Return (X, Y) of the center of cell containing provided text 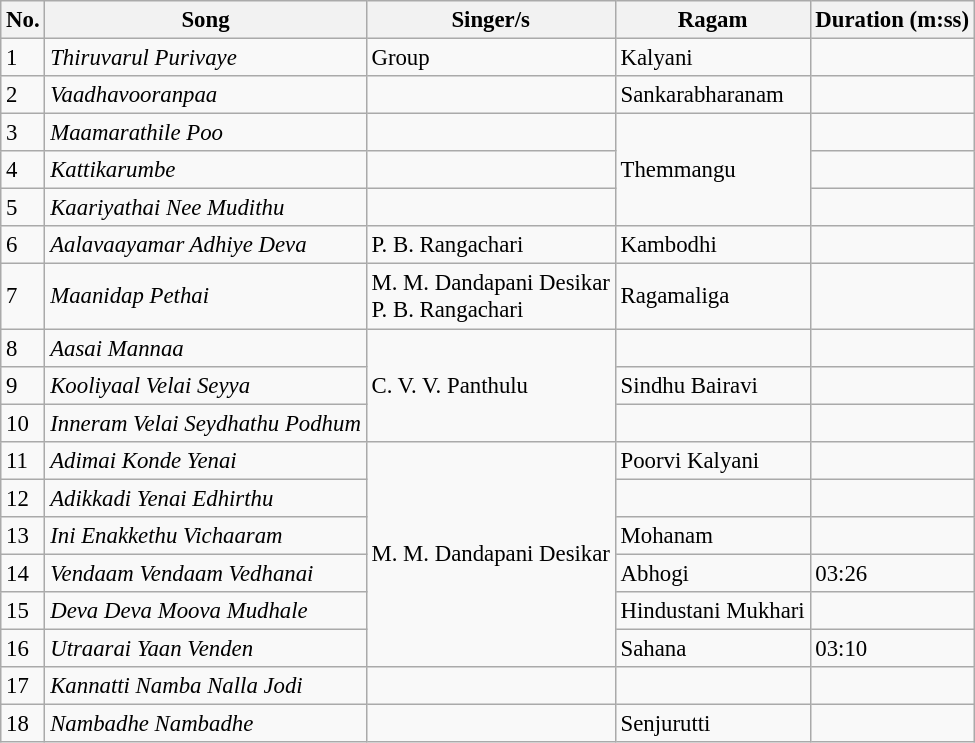
2 (23, 95)
8 (23, 348)
10 (23, 423)
Aasai Mannaa (206, 348)
Ragam (712, 20)
Inneram Velai Seydhathu Podhum (206, 423)
11 (23, 460)
Deva Deva Moova Mudhale (206, 611)
16 (23, 648)
18 (23, 724)
Vaadhavooranpaa (206, 95)
Sahana (712, 648)
Sindhu Bairavi (712, 385)
Maanidap Pethai (206, 296)
13 (23, 536)
Kambodhi (712, 245)
1 (23, 58)
M. M. Dandapani DesikarP. B. Rangachari (490, 296)
Group (490, 58)
Nambadhe Nambadhe (206, 724)
Poorvi Kalyani (712, 460)
Aalavaayamar Adhiye Deva (206, 245)
Vendaam Vendaam Vedhanai (206, 573)
Mohanam (712, 536)
5 (23, 208)
Maamarathile Poo (206, 133)
Kooliyaal Velai Seyya (206, 385)
15 (23, 611)
No. (23, 20)
14 (23, 573)
9 (23, 385)
Adikkadi Yenai Edhirthu (206, 498)
Ragamaliga (712, 296)
Hindustani Mukhari (712, 611)
P. B. Rangachari (490, 245)
Song (206, 20)
Kalyani (712, 58)
03:26 (892, 573)
Themmangu (712, 170)
C. V. V. Panthulu (490, 386)
Singer/s (490, 20)
Sankarabharanam (712, 95)
Senjurutti (712, 724)
Ini Enakkethu Vichaaram (206, 536)
4 (23, 170)
Kattikarumbe (206, 170)
Kaariyathai Nee Mudithu (206, 208)
12 (23, 498)
17 (23, 686)
Thiruvarul Purivaye (206, 58)
3 (23, 133)
Adimai Konde Yenai (206, 460)
6 (23, 245)
M. M. Dandapani Desikar (490, 554)
Utraarai Yaan Venden (206, 648)
Abhogi (712, 573)
Duration (m:ss) (892, 20)
7 (23, 296)
03:10 (892, 648)
Kannatti Namba Nalla Jodi (206, 686)
